Return the [x, y] coordinate for the center point of the cell that contains the specified text.  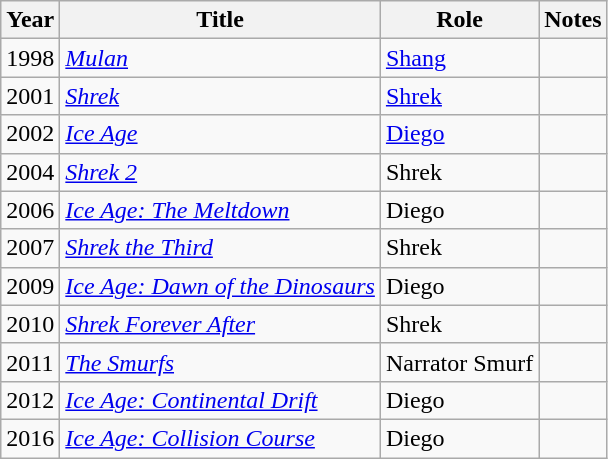
2011 [30, 362]
Ice Age: Continental Drift [220, 400]
Shrek Forever After [220, 324]
2009 [30, 286]
2010 [30, 324]
Ice Age: Dawn of the Dinosaurs [220, 286]
Ice Age [220, 134]
Narrator Smurf [459, 362]
Shrek the Third [220, 248]
Shang [459, 58]
2004 [30, 172]
2001 [30, 96]
Role [459, 20]
Ice Age: Collision Course [220, 438]
2002 [30, 134]
2016 [30, 438]
Title [220, 20]
Shrek 2 [220, 172]
Mulan [220, 58]
The Smurfs [220, 362]
2012 [30, 400]
2006 [30, 210]
Year [30, 20]
Notes [573, 20]
2007 [30, 248]
1998 [30, 58]
Ice Age: The Meltdown [220, 210]
